Find where the given text appears and provide that cell's center as (x, y) coordinate. 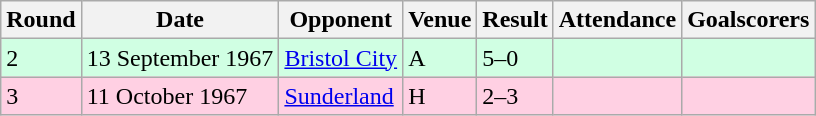
Goalscorers (748, 20)
Bristol City (341, 58)
13 September 1967 (180, 58)
2–3 (515, 96)
Date (180, 20)
Result (515, 20)
Round (41, 20)
11 October 1967 (180, 96)
A (440, 58)
Attendance (617, 20)
Opponent (341, 20)
5–0 (515, 58)
Sunderland (341, 96)
H (440, 96)
2 (41, 58)
3 (41, 96)
Venue (440, 20)
